Output the (x, y) coordinate of the center of the cell containing the given text.  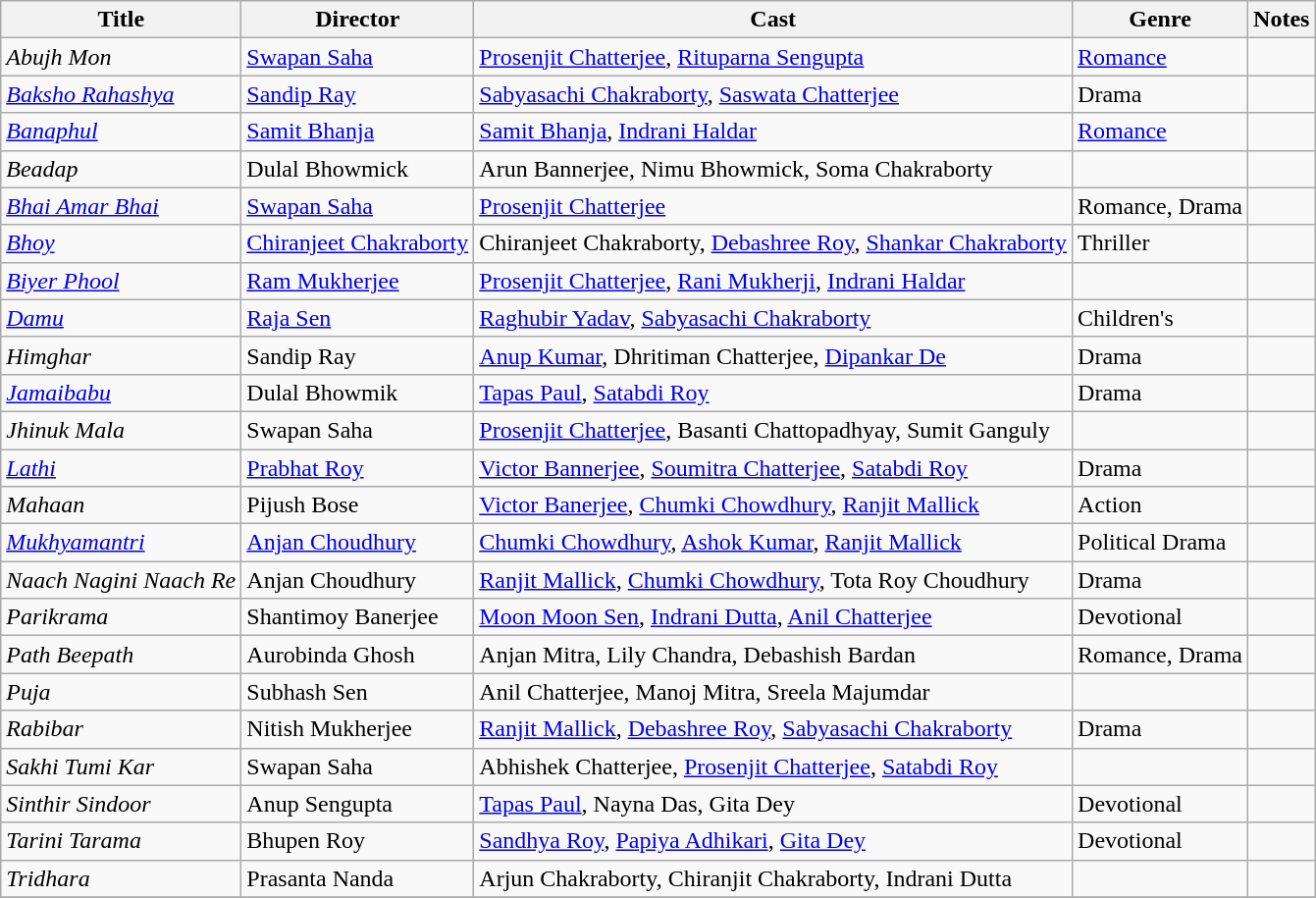
Sakhi Tumi Kar (122, 766)
Banaphul (122, 132)
Ranjit Mallick, Debashree Roy, Sabyasachi Chakraborty (773, 729)
Chiranjeet Chakraborty, Debashree Roy, Shankar Chakraborty (773, 243)
Tapas Paul, Nayna Das, Gita Dey (773, 804)
Director (357, 20)
Jhinuk Mala (122, 430)
Prosenjit Chatterjee, Rituparna Sengupta (773, 57)
Sandhya Roy, Papiya Adhikari, Gita Dey (773, 841)
Sabyasachi Chakraborty, Saswata Chatterjee (773, 94)
Path Beepath (122, 655)
Anil Chatterjee, Manoj Mitra, Sreela Majumdar (773, 692)
Lathi (122, 468)
Prosenjit Chatterjee, Rani Mukherji, Indrani Haldar (773, 281)
Cast (773, 20)
Ram Mukherjee (357, 281)
Parikrama (122, 617)
Prosenjit Chatterjee (773, 206)
Prabhat Roy (357, 468)
Notes (1282, 20)
Political Drama (1160, 543)
Mahaan (122, 505)
Chiranjeet Chakraborty (357, 243)
Samit Bhanja (357, 132)
Dulal Bhowmik (357, 393)
Pijush Bose (357, 505)
Title (122, 20)
Abujh Mon (122, 57)
Dulal Bhowmick (357, 169)
Prasanta Nanda (357, 878)
Anup Sengupta (357, 804)
Arjun Chakraborty, Chiranjit Chakraborty, Indrani Dutta (773, 878)
Subhash Sen (357, 692)
Tapas Paul, Satabdi Roy (773, 393)
Chumki Chowdhury, Ashok Kumar, Ranjit Mallick (773, 543)
Jamaibabu (122, 393)
Anjan Mitra, Lily Chandra, Debashish Bardan (773, 655)
Bhupen Roy (357, 841)
Thriller (1160, 243)
Rabibar (122, 729)
Bhai Amar Bhai (122, 206)
Beadap (122, 169)
Damu (122, 318)
Sinthir Sindoor (122, 804)
Puja (122, 692)
Moon Moon Sen, Indrani Dutta, Anil Chatterjee (773, 617)
Bhoy (122, 243)
Abhishek Chatterjee, Prosenjit Chatterjee, Satabdi Roy (773, 766)
Children's (1160, 318)
Shantimoy Banerjee (357, 617)
Raja Sen (357, 318)
Nitish Mukherjee (357, 729)
Biyer Phool (122, 281)
Anup Kumar, Dhritiman Chatterjee, Dipankar De (773, 355)
Raghubir Yadav, Sabyasachi Chakraborty (773, 318)
Victor Bannerjee, Soumitra Chatterjee, Satabdi Roy (773, 468)
Tarini Tarama (122, 841)
Genre (1160, 20)
Prosenjit Chatterjee, Basanti Chattopadhyay, Sumit Ganguly (773, 430)
Victor Banerjee, Chumki Chowdhury, Ranjit Mallick (773, 505)
Aurobinda Ghosh (357, 655)
Ranjit Mallick, Chumki Chowdhury, Tota Roy Choudhury (773, 580)
Baksho Rahashya (122, 94)
Mukhyamantri (122, 543)
Arun Bannerjee, Nimu Bhowmick, Soma Chakraborty (773, 169)
Action (1160, 505)
Naach Nagini Naach Re (122, 580)
Tridhara (122, 878)
Samit Bhanja, Indrani Haldar (773, 132)
Himghar (122, 355)
